From the cell containing the given text, extract its center point as (X, Y) coordinate. 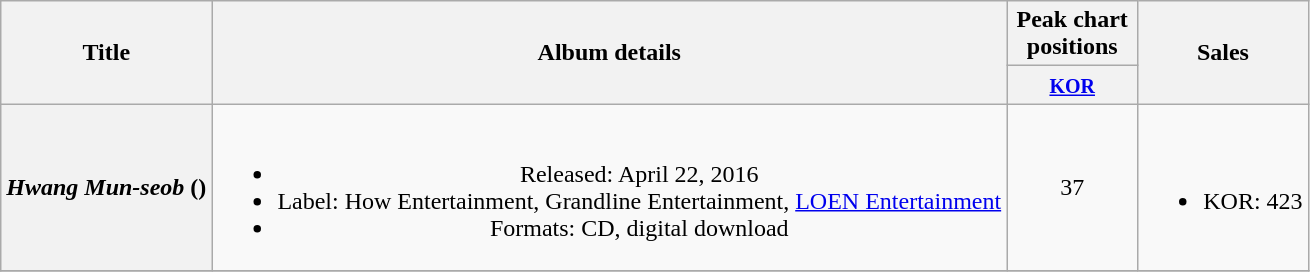
KOR: 423 (1223, 188)
Hwang Mun-seob () (106, 188)
Title (106, 52)
KOR (1072, 85)
Album details (610, 52)
Sales (1223, 52)
Peak chart positions (1072, 34)
Released: April 22, 2016Label: How Entertainment, Grandline Entertainment, LOEN EntertainmentFormats: CD, digital download (610, 188)
37 (1072, 188)
